Extract the (x, y) coordinate from the center of the cell holding the provided text.  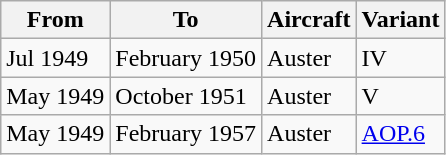
Variant (400, 20)
To (186, 20)
IV (400, 58)
October 1951 (186, 96)
V (400, 96)
Jul 1949 (56, 58)
Aircraft (310, 20)
February 1950 (186, 58)
February 1957 (186, 134)
AOP.6 (400, 134)
From (56, 20)
